Extract the (x, y) coordinate from the center of the cell holding the provided text.  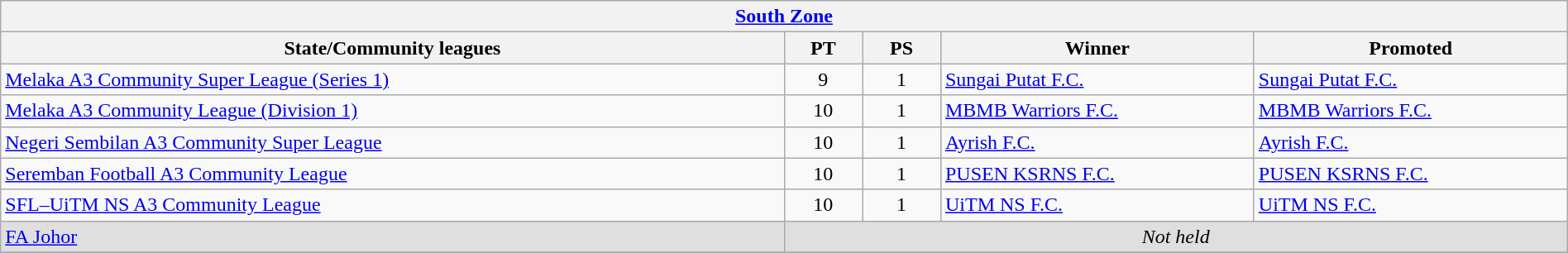
Not held (1176, 236)
PS (901, 48)
Winner (1097, 48)
State/Community leagues (392, 48)
Seremban Football A3 Community League (392, 174)
Negeri Sembilan A3 Community Super League (392, 142)
Melaka A3 Community Super League (Series 1) (392, 79)
Promoted (1411, 48)
SFL–UiTM NS A3 Community League (392, 205)
9 (824, 79)
FA Johor (392, 236)
PT (824, 48)
Melaka A3 Community League (Division 1) (392, 111)
South Zone (784, 17)
